Provide the [x, y] coordinate of the cell's center where the given text is located.  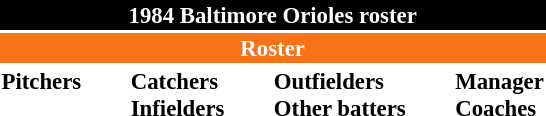
1984 Baltimore Orioles roster [272, 15]
Roster [272, 48]
